Extract the (X, Y) coordinate from the center of the cell holding the provided text.  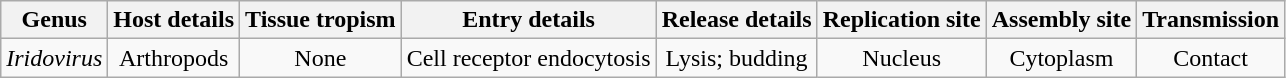
Lysis; budding (736, 58)
Release details (736, 20)
Arthropods (174, 58)
Tissue tropism (321, 20)
Contact (1211, 58)
None (321, 58)
Nucleus (902, 58)
Assembly site (1061, 20)
Host details (174, 20)
Cell receptor endocytosis (528, 58)
Genus (54, 20)
Replication site (902, 20)
Iridovirus (54, 58)
Entry details (528, 20)
Transmission (1211, 20)
Cytoplasm (1061, 58)
